Provide the [x, y] coordinate of the cell's center where the given text is located.  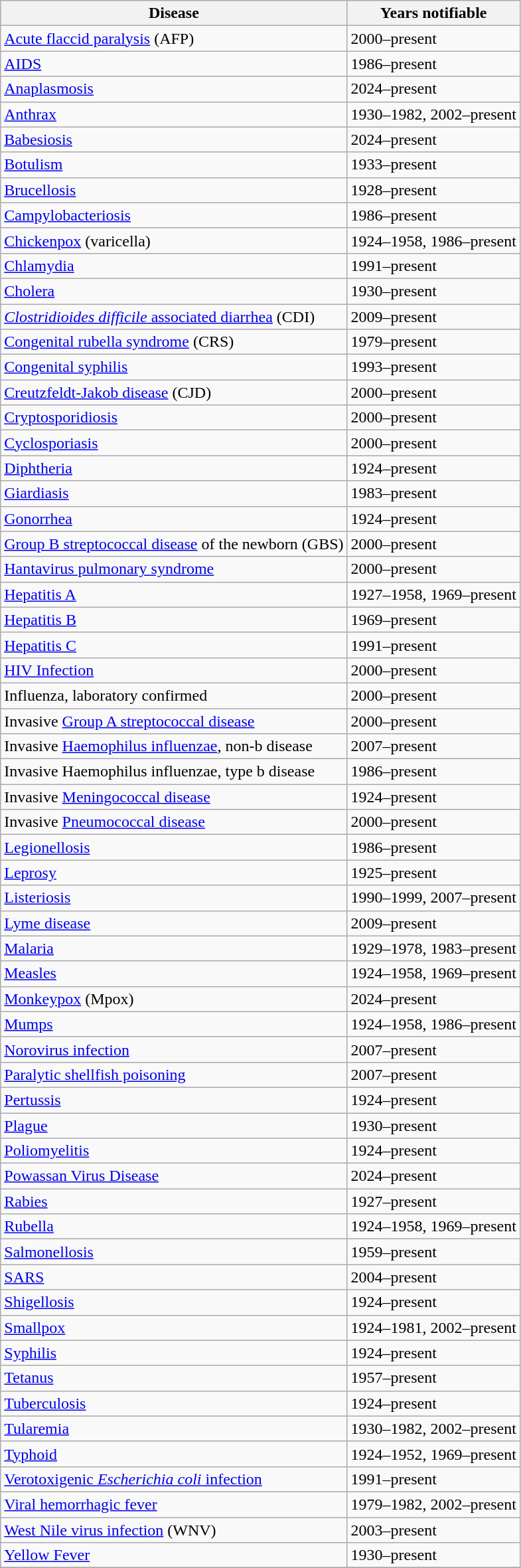
1925–present [433, 873]
Rabies [174, 1201]
Leprosy [174, 873]
Clostridioides difficile associated diarrhea (CDI) [174, 317]
Anthrax [174, 114]
Mumps [174, 1024]
Shigellosis [174, 1302]
1924–1952, 1969–present [433, 1454]
Anaplasmosis [174, 89]
Salmonellosis [174, 1252]
Group B streptococcal disease of the newborn (GBS) [174, 544]
1993–present [433, 367]
1957–present [433, 1378]
2004–present [433, 1277]
1927–1958, 1969–present [433, 594]
Hantavirus pulmonary syndrome [174, 569]
1928–present [433, 190]
Cryptosporidiosis [174, 418]
Disease [174, 13]
Malaria [174, 948]
Rubella [174, 1227]
Invasive Meningococcal disease [174, 797]
1979–1982, 2002–present [433, 1504]
1983–present [433, 493]
West Nile virus infection (WNV) [174, 1529]
Plague [174, 1126]
HIV Infection [174, 670]
Tuberculosis [174, 1403]
Monkeypox (Mpox) [174, 999]
Campylobacteriosis [174, 215]
1929–1978, 1983–present [433, 948]
Verotoxigenic Escherichia coli infection [174, 1479]
1959–present [433, 1252]
Gonorrhea [174, 519]
Yellow Fever [174, 1555]
Tularemia [174, 1429]
Diphtheria [174, 468]
Typhoid [174, 1454]
SARS [174, 1277]
Cholera [174, 291]
Viral hemorrhagic fever [174, 1504]
Babesiosis [174, 139]
Chickenpox (varicella) [174, 240]
Paralytic shellfish poisoning [174, 1075]
Invasive Pneumococcal disease [174, 822]
Invasive Haemophilus influenzae, type b disease [174, 772]
Listeriosis [174, 898]
Creutzfeldt-Jakob disease (CJD) [174, 392]
Congenital rubella syndrome (CRS) [174, 342]
Giardiasis [174, 493]
Measles [174, 974]
Powassan Virus Disease [174, 1176]
Cyclosporiasis [174, 443]
Lyme disease [174, 923]
2003–present [433, 1529]
Hepatitis A [174, 594]
1924–1981, 2002–present [433, 1328]
Invasive Group A streptococcal disease [174, 721]
Acute flaccid paralysis (AFP) [174, 39]
Congenital syphilis [174, 367]
Syphilis [174, 1353]
Tetanus [174, 1378]
1933–present [433, 165]
1927–present [433, 1201]
1969–present [433, 620]
Influenza, laboratory confirmed [174, 695]
Hepatitis C [174, 645]
Years notifiable [433, 13]
Brucellosis [174, 190]
Poliomyelitis [174, 1151]
Pertussis [174, 1100]
Chlamydia [174, 266]
AIDS [174, 64]
Smallpox [174, 1328]
Botulism [174, 165]
Norovirus infection [174, 1049]
Legionellosis [174, 847]
1990–1999, 2007–present [433, 898]
Hepatitis B [174, 620]
Invasive Haemophilus influenzae, non-b disease [174, 746]
1979–present [433, 342]
